Locate the cell with the specified text and output its [X, Y] center coordinate. 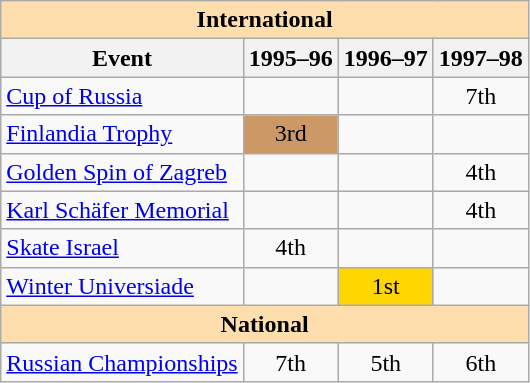
1996–97 [386, 58]
1st [386, 286]
Finlandia Trophy [122, 134]
Winter Universiade [122, 286]
Event [122, 58]
Russian Championships [122, 362]
6th [480, 362]
International [265, 20]
Cup of Russia [122, 96]
1997–98 [480, 58]
Skate Israel [122, 248]
Golden Spin of Zagreb [122, 172]
National [265, 324]
1995–96 [290, 58]
Karl Schäfer Memorial [122, 210]
5th [386, 362]
3rd [290, 134]
